Find where the given text appears and provide that cell's center as (x, y) coordinate. 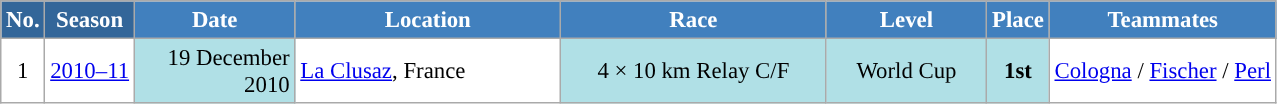
Teammates (1162, 20)
2010–11 (90, 72)
1st (1018, 72)
4 × 10 km Relay C/F (694, 72)
Race (694, 20)
La Clusaz, France (428, 72)
19 December 2010 (214, 72)
Cologna / Fischer / Perl (1162, 72)
No. (23, 20)
1 (23, 72)
Date (214, 20)
World Cup (906, 72)
Place (1018, 20)
Location (428, 20)
Season (90, 20)
Level (906, 20)
